Provide the (x, y) coordinate of the cell's center where the given text is located.  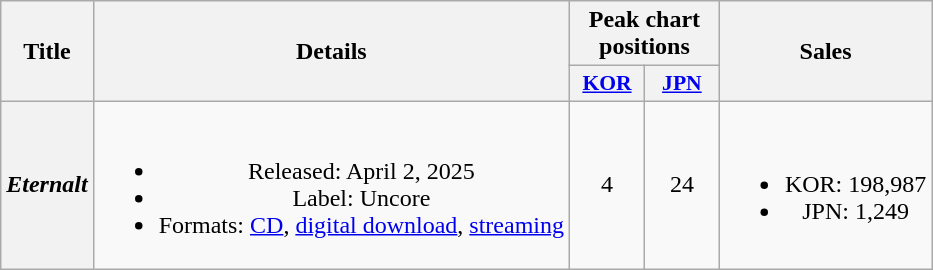
JPN (682, 84)
KOR (608, 84)
Eternalt (47, 184)
Released: April 2, 2025Label: UncoreFormats: CD, digital download, streaming (331, 184)
KOR: 198,987JPN: 1,249 (825, 184)
Peak chart positions (645, 34)
4 (608, 184)
Sales (825, 52)
Details (331, 52)
24 (682, 184)
Title (47, 52)
